Pinpoint the cell where the given text exists, returning its (x, y) midpoint coordinate. 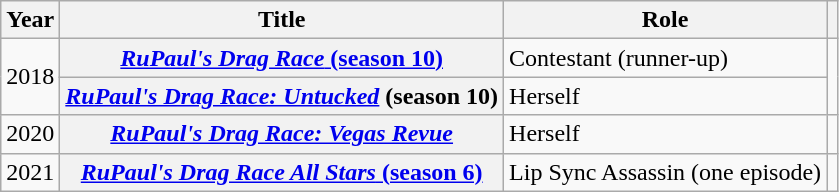
RuPaul's Drag Race All Stars (season 6) (282, 172)
RuPaul's Drag Race (season 10) (282, 58)
2018 (30, 77)
Lip Sync Assassin (one episode) (666, 172)
RuPaul's Drag Race: Vegas Revue (282, 134)
2021 (30, 172)
RuPaul's Drag Race: Untucked (season 10) (282, 96)
Role (666, 20)
2020 (30, 134)
Year (30, 20)
Contestant (runner-up) (666, 58)
Title (282, 20)
